Extract the (X, Y) coordinate from the center of the cell holding the provided text.  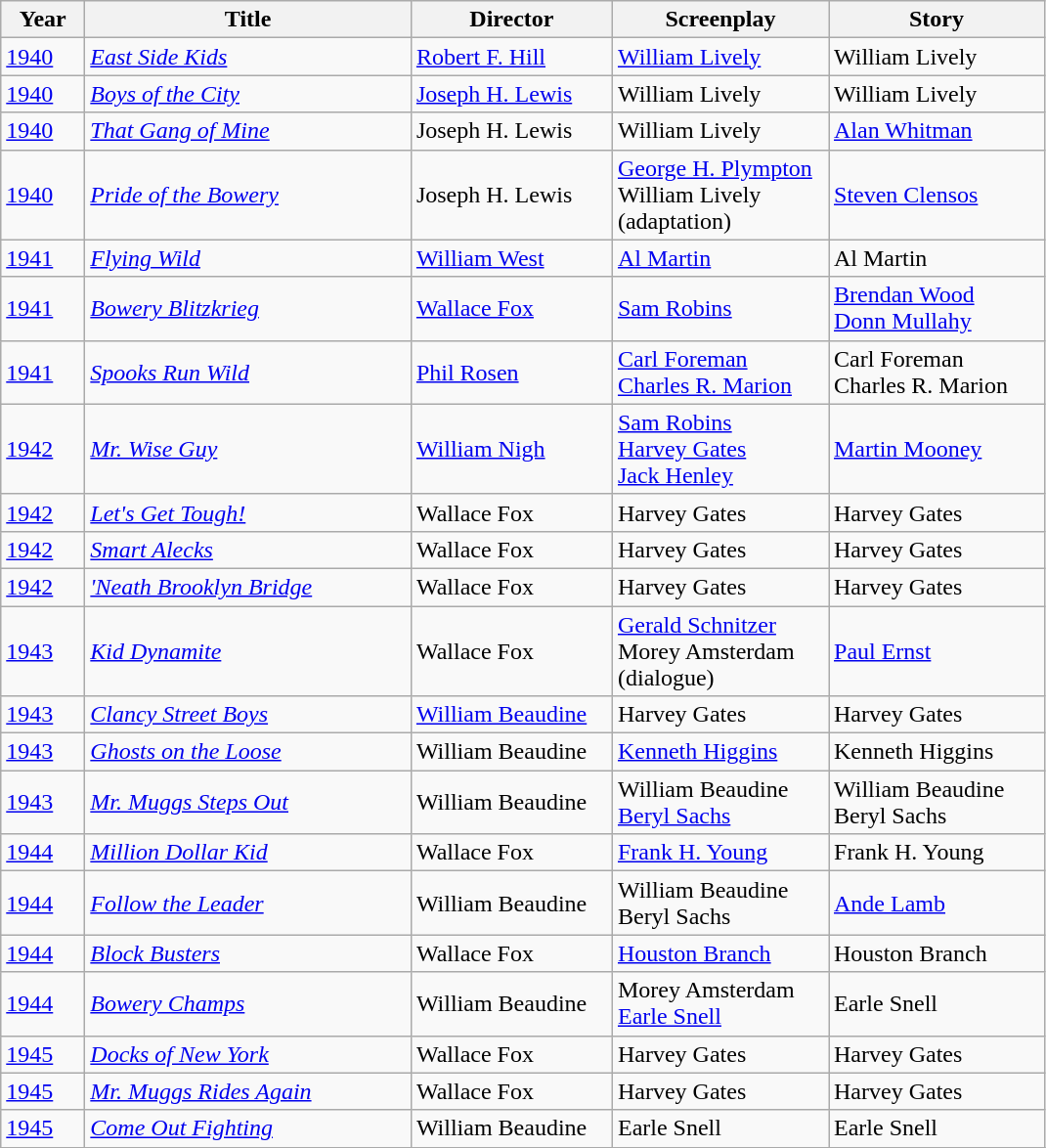
That Gang of Mine (248, 131)
Mr. Muggs Rides Again (248, 1091)
William Nigh (511, 449)
George H. Plympton William Lively (adaptation) (719, 195)
Spooks Run Wild (248, 372)
Title (248, 20)
Come Out Fighting (248, 1128)
Block Busters (248, 953)
Bowery Champs (248, 1003)
Paul Ernst (937, 651)
Smart Alecks (248, 550)
Million Dollar Kid (248, 853)
Follow the Leader (248, 904)
Director (511, 20)
Clancy Street Boys (248, 715)
William West (511, 258)
Mr. Wise Guy (248, 449)
Pride of the Bowery (248, 195)
Flying Wild (248, 258)
Story (937, 20)
Alan Whitman (937, 131)
East Side Kids (248, 57)
Let's Get Tough! (248, 512)
Steven Clensos (937, 195)
Gerald SchnitzerMorey Amsterdam (dialogue) (719, 651)
Sam RobinsHarvey Gates Jack Henley (719, 449)
Mr. Muggs Steps Out (248, 802)
Year (43, 20)
Screenplay (719, 20)
'Neath Brooklyn Bridge (248, 587)
Martin Mooney (937, 449)
Docks of New York (248, 1054)
Morey Amsterdam Earle Snell (719, 1003)
Ghosts on the Loose (248, 752)
Robert F. Hill (511, 57)
Boys of the City (248, 94)
Ande Lamb (937, 904)
Sam Robins (719, 309)
Brendan Wood Donn Mullahy (937, 309)
Bowery Blitzkrieg (248, 309)
Phil Rosen (511, 372)
Kid Dynamite (248, 651)
